Find where the given text appears and provide that cell's center as (x, y) coordinate. 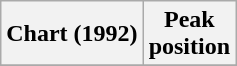
Chart (1992) (72, 34)
Peakposition (189, 34)
